Provide the (X, Y) coordinate of the cell's center where the given text is located.  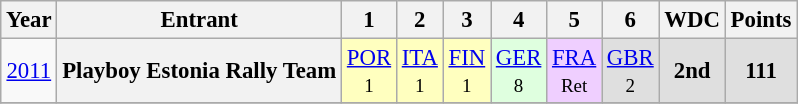
Entrant (200, 20)
111 (760, 72)
4 (518, 20)
3 (466, 20)
Year (29, 20)
GBR2 (630, 72)
1 (370, 20)
2011 (29, 72)
ITA1 (420, 72)
POR1 (370, 72)
Playboy Estonia Rally Team (200, 72)
Points (760, 20)
2nd (692, 72)
6 (630, 20)
GER8 (518, 72)
FIN1 (466, 72)
FRARet (574, 72)
5 (574, 20)
WDC (692, 20)
2 (420, 20)
